For the text-containing cell, return its midpoint in [x, y] coordinate format. 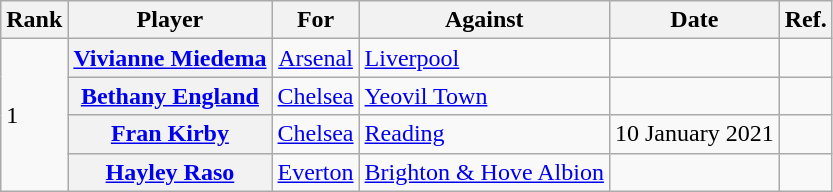
Brighton & Hove Albion [484, 172]
1 [34, 115]
Reading [484, 134]
Rank [34, 20]
Yeovil Town [484, 96]
Player [170, 20]
Vivianne Miedema [170, 58]
Liverpool [484, 58]
Ref. [806, 20]
Date [694, 20]
Fran Kirby [170, 134]
For [316, 20]
Against [484, 20]
Bethany England [170, 96]
Arsenal [316, 58]
10 January 2021 [694, 134]
Hayley Raso [170, 172]
Everton [316, 172]
